For the text-containing cell, return its midpoint in (X, Y) coordinate format. 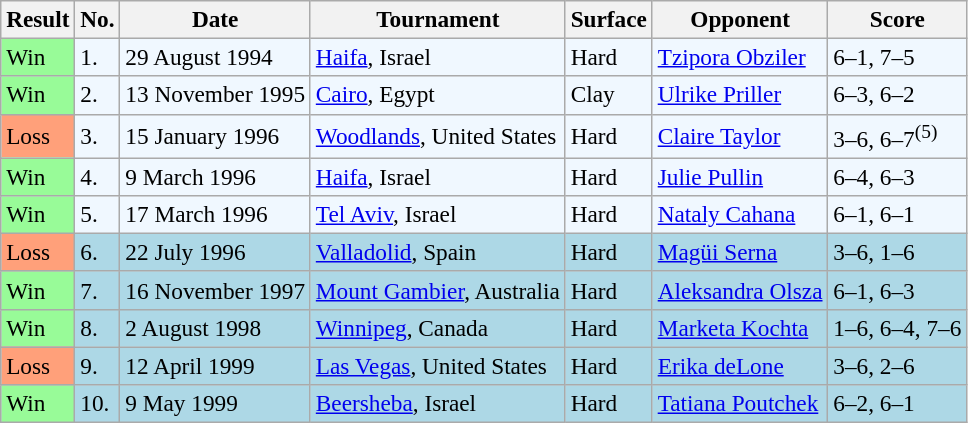
12 April 1999 (215, 366)
5. (98, 214)
Erika deLone (740, 366)
Woodlands, United States (438, 136)
9. (98, 366)
Score (898, 19)
Date (215, 19)
13 November 1995 (215, 95)
9 March 1996 (215, 177)
Marketa Kochta (740, 328)
Julie Pullin (740, 177)
15 January 1996 (215, 136)
9 May 1999 (215, 403)
Clay (608, 95)
Claire Taylor (740, 136)
6. (98, 252)
Magüi Serna (740, 252)
Tel Aviv, Israel (438, 214)
3–6, 6–7(5) (898, 136)
Valladolid, Spain (438, 252)
Result (38, 19)
22 July 1996 (215, 252)
6–1, 6–1 (898, 214)
6–3, 6–2 (898, 95)
Ulrike Priller (740, 95)
17 March 1996 (215, 214)
Beersheba, Israel (438, 403)
3–6, 2–6 (898, 366)
Opponent (740, 19)
1–6, 6–4, 7–6 (898, 328)
8. (98, 328)
No. (98, 19)
Surface (608, 19)
Las Vegas, United States (438, 366)
10. (98, 403)
6–1, 6–3 (898, 290)
6–4, 6–3 (898, 177)
Nataly Cahana (740, 214)
7. (98, 290)
4. (98, 177)
Winnipeg, Canada (438, 328)
16 November 1997 (215, 290)
6–1, 7–5 (898, 57)
3–6, 1–6 (898, 252)
3. (98, 136)
Mount Gambier, Australia (438, 290)
2. (98, 95)
2 August 1998 (215, 328)
Cairo, Egypt (438, 95)
Tournament (438, 19)
Aleksandra Olsza (740, 290)
Tzipora Obziler (740, 57)
Tatiana Poutchek (740, 403)
1. (98, 57)
29 August 1994 (215, 57)
6–2, 6–1 (898, 403)
